Identify which cell holds the provided text, then report its (x, y) central coordinate. 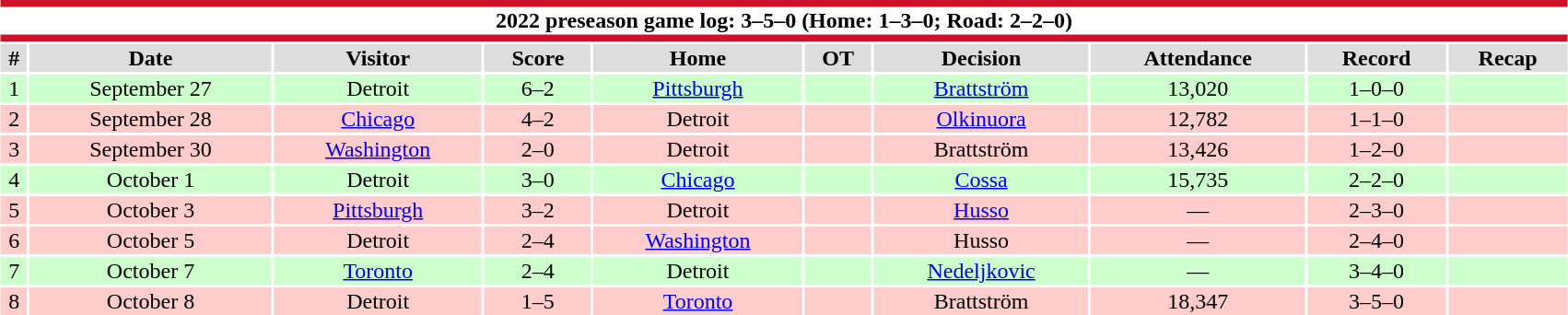
5 (15, 210)
Attendance (1198, 58)
4–2 (538, 119)
Date (151, 58)
2–3–0 (1376, 210)
Decision (981, 58)
1–1–0 (1376, 119)
4 (15, 180)
2–0 (538, 149)
8 (15, 301)
October 3 (151, 210)
September 27 (151, 88)
3–0 (538, 180)
Score (538, 58)
3–5–0 (1376, 301)
October 7 (151, 271)
1–5 (538, 301)
13,426 (1198, 149)
2–4–0 (1376, 240)
Visitor (378, 58)
2 (15, 119)
1–2–0 (1376, 149)
# (15, 58)
October 5 (151, 240)
3 (15, 149)
15,735 (1198, 180)
OT (838, 58)
Nedeljkovic (981, 271)
October 1 (151, 180)
Cossa (981, 180)
3–2 (538, 210)
12,782 (1198, 119)
3–4–0 (1376, 271)
2–2–0 (1376, 180)
September 30 (151, 149)
2022 preseason game log: 3–5–0 (Home: 1–3–0; Road: 2–2–0) (784, 20)
18,347 (1198, 301)
Home (698, 58)
6 (15, 240)
September 28 (151, 119)
1–0–0 (1376, 88)
13,020 (1198, 88)
Recap (1507, 58)
Record (1376, 58)
7 (15, 271)
1 (15, 88)
Olkinuora (981, 119)
October 8 (151, 301)
6–2 (538, 88)
